Identify which cell holds the provided text, then report its (X, Y) central coordinate. 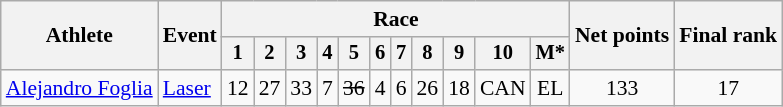
133 (622, 88)
9 (459, 54)
Final rank (728, 36)
1 (238, 54)
8 (427, 54)
18 (459, 88)
Race (396, 19)
Net points (622, 36)
36 (354, 88)
Alejandro Foglia (80, 88)
Athlete (80, 36)
17 (728, 88)
10 (503, 54)
CAN (503, 88)
5 (354, 54)
33 (301, 88)
3 (301, 54)
12 (238, 88)
2 (270, 54)
Laser (190, 88)
Event (190, 36)
27 (270, 88)
EL (550, 88)
26 (427, 88)
M* (550, 54)
